From the cell containing the given text, extract its center point as [X, Y] coordinate. 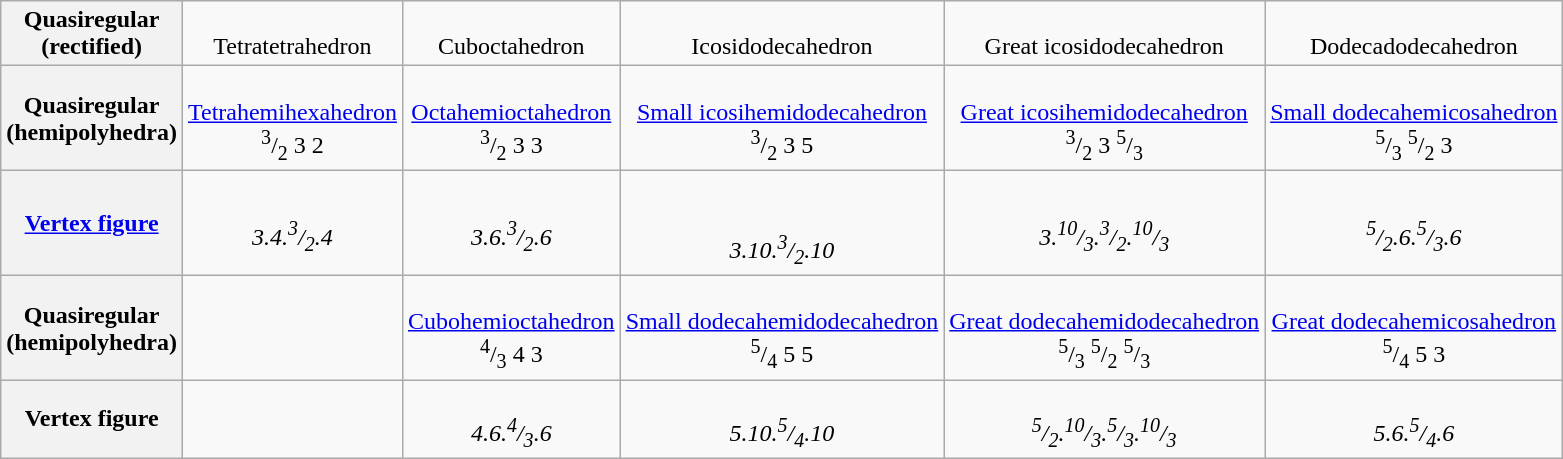
Small icosihemidodecahedron3/2 3 5 [782, 118]
Great dodecahemidodecahedron5/3 5/2 5/3 [1104, 328]
Great icosihemidodecahedron3/2 3 5/3 [1104, 118]
Small dodecahemidodecahedron5/4 5 5 [782, 328]
Dodecadodecahedron [1414, 34]
3.10/3.3/2.10/3 [1104, 224]
4.6.4/3.6 [511, 419]
5/2.6.5/3.6 [1414, 224]
Tetrahemihexahedron3/2 3 2 [292, 118]
Tetratetrahedron [292, 34]
Small dodecahemicosahedron5/3 5/2 3 [1414, 118]
Icosidodecahedron [782, 34]
5/2.10/3.5/3.10/3 [1104, 419]
5.6.5/4.6 [1414, 419]
3.10.3/2.10 [782, 224]
Quasiregular (rectified) [92, 34]
Great icosidodecahedron [1104, 34]
3.4.3/2.4 [292, 224]
3.6.3/2.6 [511, 224]
Cubohemioctahedron4/3 4 3 [511, 328]
Great dodecahemicosahedron5/4 5 3 [1414, 328]
5.10.5/4.10 [782, 419]
Octahemioctahedron3/2 3 3 [511, 118]
Cuboctahedron [511, 34]
